Determine the [X, Y] coordinate at the center of the cell enclosing the given text.  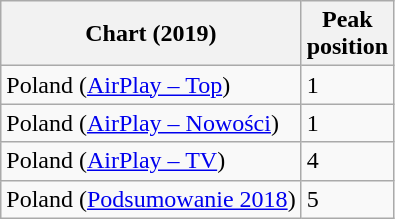
Poland (AirPlay – TV) [151, 161]
Poland (Podsumowanie 2018) [151, 199]
4 [347, 161]
Poland (AirPlay – Nowości) [151, 123]
Poland (AirPlay – Top) [151, 85]
5 [347, 199]
Chart (2019) [151, 34]
Peakposition [347, 34]
